Detect which cell encompasses the target text, then output its (X, Y) center coordinate. 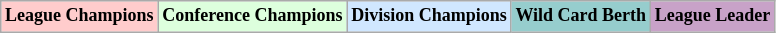
League Champions (80, 16)
Wild Card Berth (580, 16)
Conference Champions (252, 16)
League Leader (712, 16)
Division Champions (429, 16)
